Search for the cell housing the specified text and yield its [x, y] center coordinate. 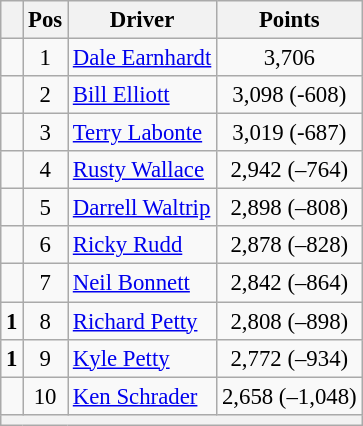
3,098 (-608) [290, 95]
Pos [46, 20]
Terry Labonte [142, 133]
Bill Elliott [142, 95]
6 [46, 245]
2,842 (–864) [290, 283]
Darrell Waltrip [142, 208]
10 [46, 396]
9 [46, 358]
Ricky Rudd [142, 245]
5 [46, 208]
2,898 (–808) [290, 208]
8 [46, 321]
7 [46, 283]
Driver [142, 20]
3,706 [290, 58]
Rusty Wallace [142, 170]
4 [46, 170]
3,019 (-687) [290, 133]
Dale Earnhardt [142, 58]
Ken Schrader [142, 396]
Richard Petty [142, 321]
Neil Bonnett [142, 283]
2,658 (–1,048) [290, 396]
Kyle Petty [142, 358]
2 [46, 95]
2,942 (–764) [290, 170]
2,878 (–828) [290, 245]
Points [290, 20]
3 [46, 133]
2,808 (–898) [290, 321]
2,772 (–934) [290, 358]
